Determine the [x, y] coordinate at the center of the cell enclosing the given text.  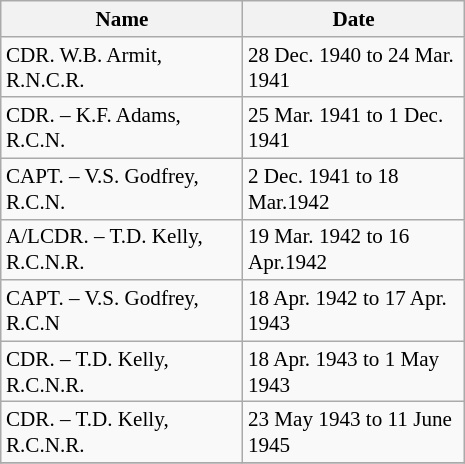
19 Mar. 1942 to 16 Apr.1942 [354, 250]
Name [122, 18]
18 Apr. 1942 to 17 Apr. 1943 [354, 310]
28 Dec. 1940 to 24 Mar. 1941 [354, 66]
2 Dec. 1941 to 18 Mar.1942 [354, 188]
18 Apr. 1943 to 1 May 1943 [354, 372]
A/LCDR. – T.D. Kelly, R.C.N.R. [122, 250]
CAPT. – V.S. Godfrey, R.C.N. [122, 188]
23 May 1943 to 11 June 1945 [354, 432]
25 Mar. 1941 to 1 Dec. 1941 [354, 128]
Date [354, 18]
CAPT. – V.S. Godfrey, R.C.N [122, 310]
CDR. W.B. Armit, R.N.C.R. [122, 66]
CDR. – K.F. Adams, R.C.N. [122, 128]
